Extract the [X, Y] coordinate from the center of the cell holding the provided text.  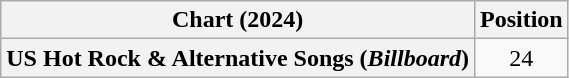
US Hot Rock & Alternative Songs (Billboard) [238, 58]
Position [521, 20]
24 [521, 58]
Chart (2024) [238, 20]
